From the cell containing the given text, extract its center point as (x, y) coordinate. 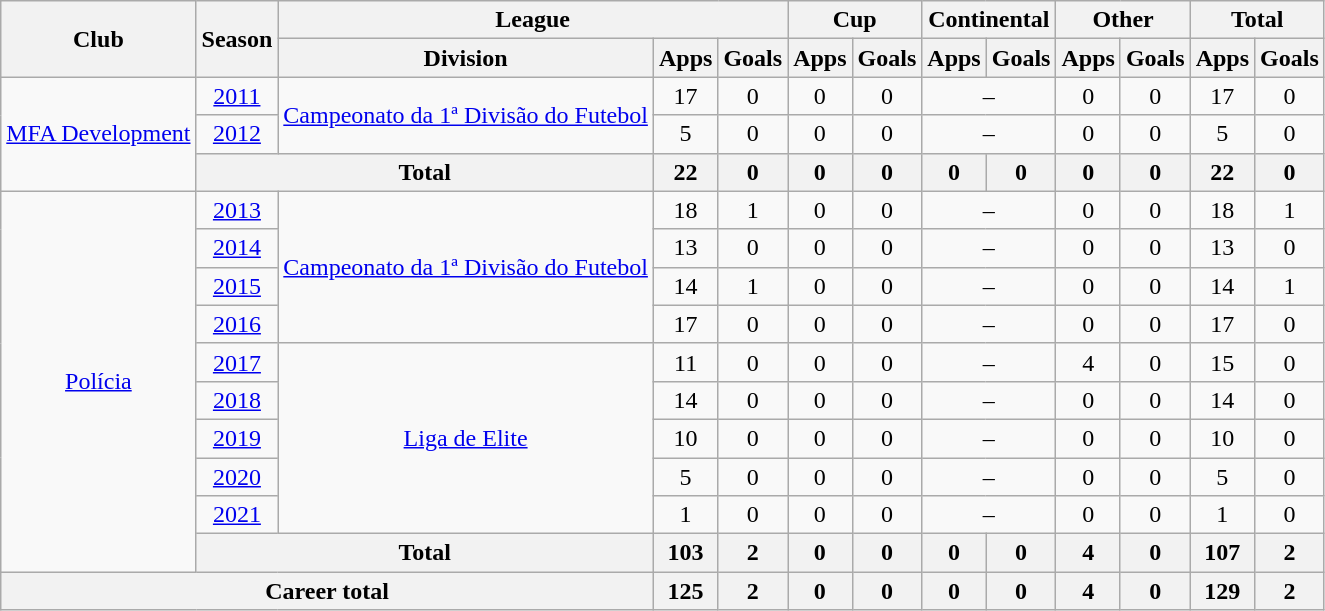
2017 (237, 362)
2018 (237, 400)
15 (1222, 362)
Other (1123, 20)
Club (98, 39)
107 (1222, 553)
MFA Development (98, 134)
2014 (237, 248)
Polícia (98, 382)
2015 (237, 286)
Continental (989, 20)
Division (466, 58)
Liga de Elite (466, 438)
Cup (855, 20)
2019 (237, 438)
Season (237, 39)
129 (1222, 591)
11 (685, 362)
103 (685, 553)
2012 (237, 134)
2021 (237, 515)
2020 (237, 477)
2016 (237, 324)
2011 (237, 96)
Career total (328, 591)
125 (685, 591)
League (533, 20)
2013 (237, 210)
